Output the (X, Y) coordinate of the center of the cell containing the given text.  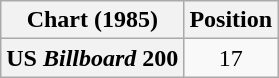
Chart (1985) (92, 20)
17 (231, 58)
US Billboard 200 (92, 58)
Position (231, 20)
